Pinpoint the cell where the given text exists, returning its [X, Y] midpoint coordinate. 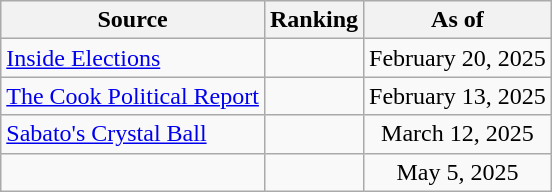
March 12, 2025 [458, 134]
Inside Elections [133, 58]
Sabato's Crystal Ball [133, 134]
February 20, 2025 [458, 58]
As of [458, 20]
May 5, 2025 [458, 172]
The Cook Political Report [133, 96]
Ranking [314, 20]
Source [133, 20]
February 13, 2025 [458, 96]
